Determine the [x, y] coordinate at the center of the cell enclosing the given text.  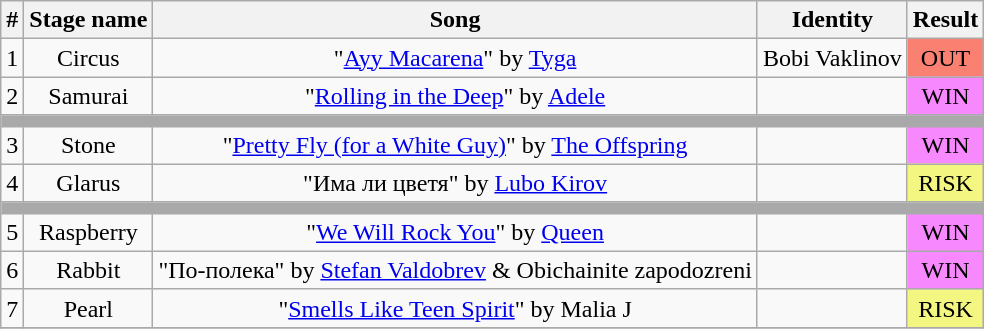
"Ayy Macarena" by Tyga [455, 58]
"We Will Rock You" by Queen [455, 232]
"Smells Like Teen Spirit" by Malia J [455, 308]
Rabbit [88, 270]
"Pretty Fly (for a White Guy)" by The Offspring [455, 145]
Pearl [88, 308]
5 [12, 232]
6 [12, 270]
1 [12, 58]
Result [945, 20]
Glarus [88, 183]
Song [455, 20]
Circus [88, 58]
4 [12, 183]
Identity [832, 20]
Bobi Vaklinov [832, 58]
"По-полека" by Stefan Valdobrev & Obichainite zapodozreni [455, 270]
"Има ли цветя" by Lubo Kirov [455, 183]
Samurai [88, 96]
7 [12, 308]
2 [12, 96]
Stone [88, 145]
Stage name [88, 20]
3 [12, 145]
"Rolling in the Deep" by Adele [455, 96]
Raspberry [88, 232]
OUT [945, 58]
# [12, 20]
